Scan for the cell matching the given text and deliver its [X, Y] coordinate at center. 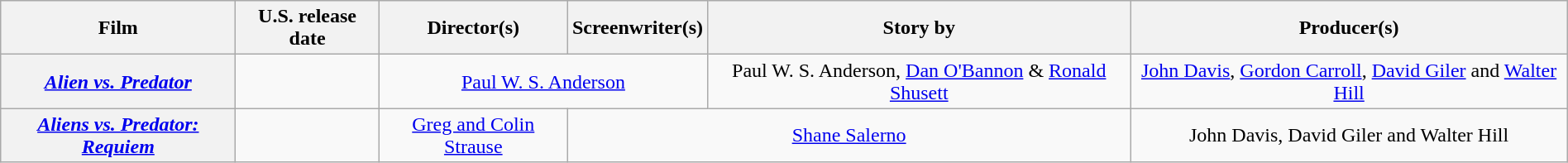
John Davis, Gordon Carroll, David Giler and Walter Hill [1349, 81]
Producer(s) [1349, 28]
Paul W. S. Anderson, Dan O'Bannon & Ronald Shusett [920, 81]
Greg and Colin Strause [473, 136]
Paul W. S. Anderson [543, 81]
Story by [920, 28]
John Davis, David Giler and Walter Hill [1349, 136]
Aliens vs. Predator: Requiem [118, 136]
Shane Salerno [849, 136]
Screenwriter(s) [637, 28]
Director(s) [473, 28]
U.S. release date [308, 28]
Film [118, 28]
Alien vs. Predator [118, 81]
